Provide the (X, Y) coordinate of the cell's center where the given text is located.  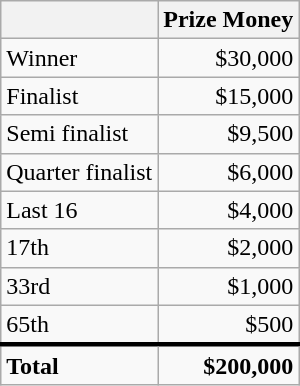
Finalist (80, 96)
$1,000 (228, 286)
$30,000 (228, 58)
$4,000 (228, 210)
$2,000 (228, 248)
$500 (228, 325)
33rd (80, 286)
Prize Money (228, 20)
Last 16 (80, 210)
Total (80, 365)
Quarter finalist (80, 172)
Winner (80, 58)
Semi finalist (80, 134)
$15,000 (228, 96)
65th (80, 325)
$200,000 (228, 365)
$9,500 (228, 134)
$6,000 (228, 172)
17th (80, 248)
